Pinpoint the cell where the given text exists, returning its [X, Y] midpoint coordinate. 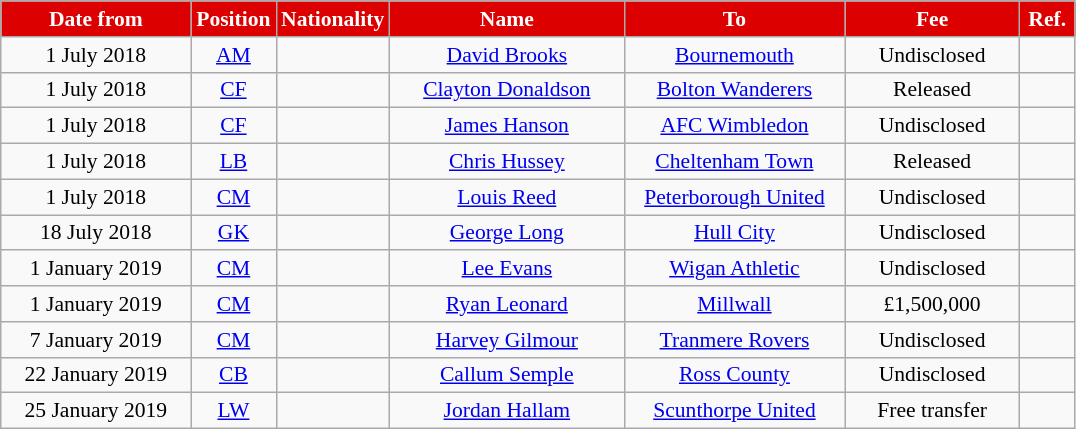
AM [234, 55]
£1,500,000 [932, 304]
Callum Semple [506, 375]
Bournemouth [734, 55]
CB [234, 375]
James Hanson [506, 126]
Date from [96, 19]
22 January 2019 [96, 375]
To [734, 19]
Lee Evans [506, 269]
Free transfer [932, 411]
Bolton Wanderers [734, 90]
7 January 2019 [96, 340]
18 July 2018 [96, 233]
George Long [506, 233]
Clayton Donaldson [506, 90]
Ryan Leonard [506, 304]
Peterborough United [734, 197]
Louis Reed [506, 197]
LW [234, 411]
Scunthorpe United [734, 411]
Tranmere Rovers [734, 340]
Wigan Athletic [734, 269]
Nationality [332, 19]
Hull City [734, 233]
David Brooks [506, 55]
GK [234, 233]
Harvey Gilmour [506, 340]
Chris Hussey [506, 162]
AFC Wimbledon [734, 126]
LB [234, 162]
Name [506, 19]
Position [234, 19]
Millwall [734, 304]
Ross County [734, 375]
Ref. [1048, 19]
Jordan Hallam [506, 411]
Fee [932, 19]
25 January 2019 [96, 411]
Cheltenham Town [734, 162]
